Provide the (X, Y) coordinate of the cell's center where the given text is located.  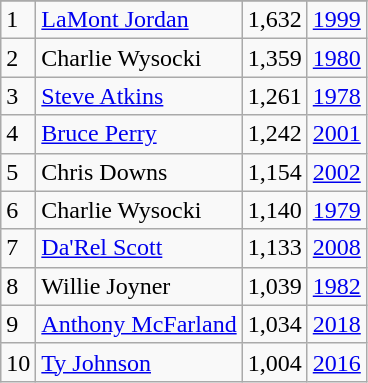
1,261 (274, 96)
7 (18, 248)
1,242 (274, 134)
3 (18, 96)
2 (18, 58)
1980 (336, 58)
Chris Downs (139, 172)
1982 (336, 286)
10 (18, 362)
2018 (336, 324)
1,140 (274, 210)
Steve Atkins (139, 96)
8 (18, 286)
2016 (336, 362)
1,154 (274, 172)
Da'Rel Scott (139, 248)
1,034 (274, 324)
Ty Johnson (139, 362)
1,004 (274, 362)
2001 (336, 134)
6 (18, 210)
1,359 (274, 58)
9 (18, 324)
1979 (336, 210)
Anthony McFarland (139, 324)
1 (18, 20)
2002 (336, 172)
LaMont Jordan (139, 20)
2008 (336, 248)
1,039 (274, 286)
Willie Joyner (139, 286)
1999 (336, 20)
5 (18, 172)
Bruce Perry (139, 134)
1,133 (274, 248)
4 (18, 134)
1978 (336, 96)
1,632 (274, 20)
